Capture the cell that displays the provided text and extract its [x, y] central coordinate. 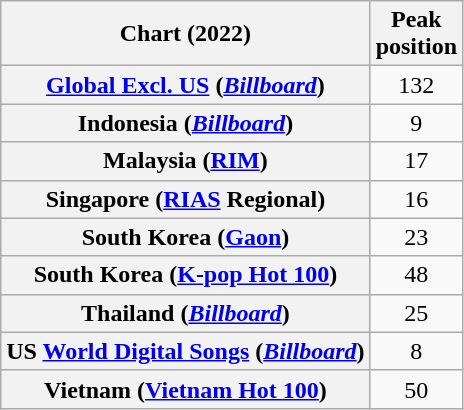
Global Excl. US (Billboard) [186, 85]
16 [416, 199]
South Korea (K-pop Hot 100) [186, 275]
Singapore (RIAS Regional) [186, 199]
48 [416, 275]
Chart (2022) [186, 34]
132 [416, 85]
9 [416, 123]
25 [416, 313]
Malaysia (RIM) [186, 161]
Thailand (Billboard) [186, 313]
23 [416, 237]
Peakposition [416, 34]
8 [416, 351]
US World Digital Songs (Billboard) [186, 351]
South Korea (Gaon) [186, 237]
17 [416, 161]
Indonesia (Billboard) [186, 123]
Vietnam (Vietnam Hot 100) [186, 389]
50 [416, 389]
